For the text-containing cell, return its midpoint in (X, Y) coordinate format. 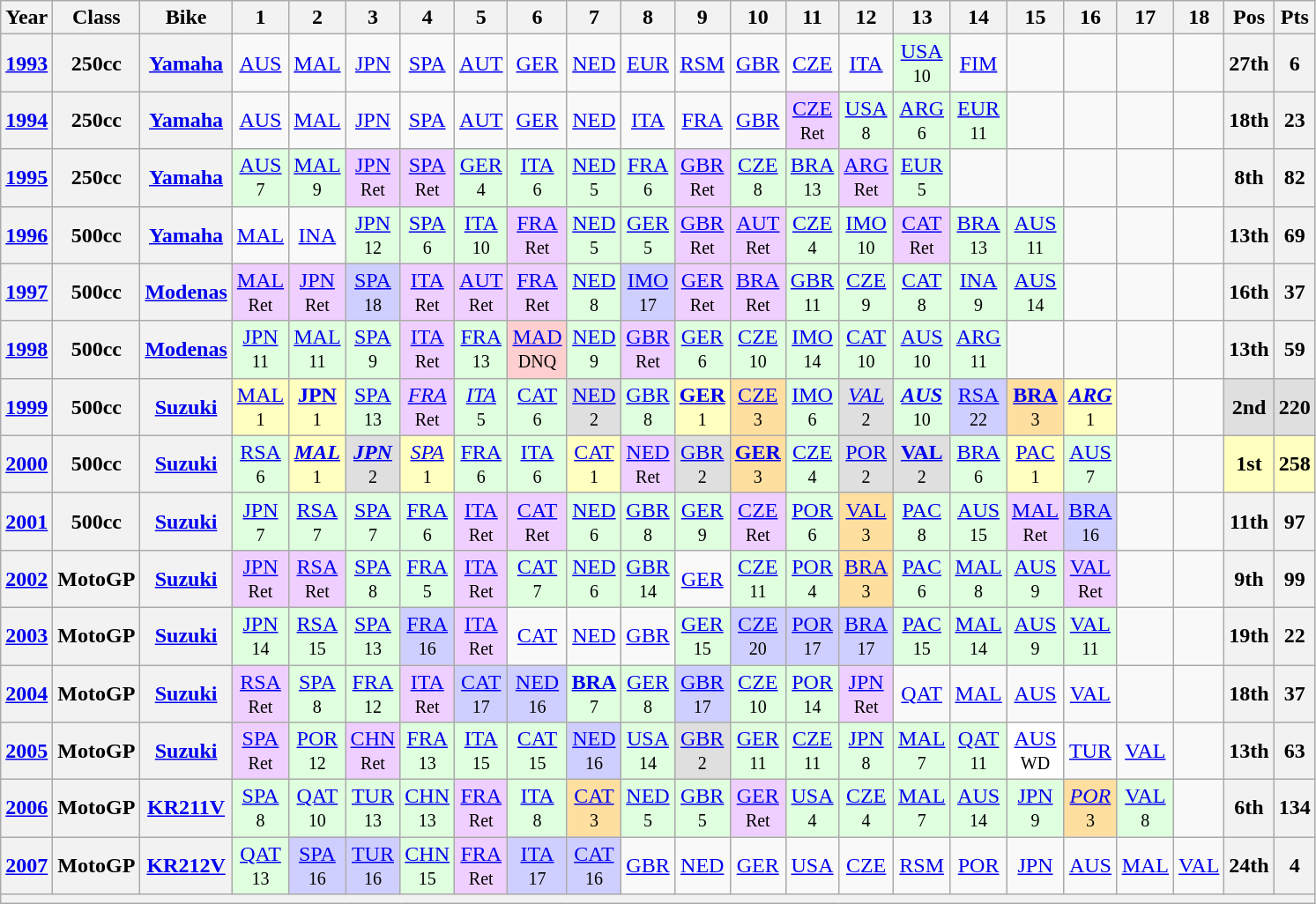
QAT13 (260, 865)
GER4 (481, 178)
22 (1294, 636)
EUR (648, 63)
GER3 (758, 463)
JPN11 (260, 349)
POR14 (812, 693)
2007 (26, 865)
CZE8 (758, 178)
VAL3 (866, 522)
USA (812, 865)
NED9 (594, 349)
JPN2 (373, 463)
USA4 (812, 809)
VAL11 (1090, 636)
27th (1249, 63)
SPA18 (373, 293)
JPN9 (1035, 809)
19th (1249, 636)
2004 (26, 693)
MAL14 (978, 636)
CAT6 (538, 407)
8 (648, 18)
BRA6 (978, 463)
2003 (26, 636)
QAT (921, 693)
CAT3 (594, 809)
ARG6 (921, 120)
FRA (702, 120)
GBR5 (702, 809)
2nd (1249, 407)
AUS11 (1035, 234)
ITA10 (481, 234)
1995 (26, 178)
VAL 2 (866, 407)
USA10 (921, 63)
PAC8 (921, 522)
13 (921, 18)
Pts (1294, 18)
BRA17 (866, 636)
VAL8 (1145, 809)
IMO10 (866, 234)
PAC6 (921, 578)
GER5 (648, 234)
82 (1294, 178)
RSA22 (978, 407)
15 (1035, 18)
TUR16 (373, 865)
BRA7 (594, 693)
MAL9 (317, 178)
NEDRet (648, 463)
CZE9 (866, 293)
6th (1249, 809)
JPN7 (260, 522)
ITA5 (481, 407)
INA9 (978, 293)
POR3 (1090, 809)
USA14 (648, 751)
1994 (26, 120)
IMO17 (648, 293)
2001 (26, 522)
JPN12 (373, 234)
SPA7 (373, 522)
CAT10 (866, 349)
MAL8 (978, 578)
ARG11 (978, 349)
1996 (26, 234)
24th (1249, 865)
CAT15 (538, 751)
GER8 (648, 693)
NED8 (594, 293)
CAT7 (538, 578)
11 (812, 18)
AUSWD (1035, 751)
EUR5 (921, 178)
JPN14 (260, 636)
16 (1090, 18)
Class (97, 18)
GER1 (702, 407)
INA (317, 234)
IMO6 (812, 407)
2000 (26, 463)
RSA15 (317, 636)
CHN13 (428, 809)
FRA5 (428, 578)
VALRet (1090, 578)
220 (1294, 407)
FRA12 (373, 693)
RSA7 (317, 522)
FIM (978, 63)
GBR11 (812, 293)
QAT11 (978, 751)
1 (260, 18)
CHN15 (428, 865)
CZE3 (758, 407)
SPA6 (428, 234)
63 (1294, 751)
Pos (1249, 18)
PAC15 (921, 636)
GER15 (702, 636)
JPN8 (866, 751)
KR211V (186, 809)
134 (1294, 809)
PAC1 (1035, 463)
23 (1294, 120)
IMO14 (812, 349)
Year (26, 18)
GBR17 (702, 693)
1999 (26, 407)
ITA8 (538, 809)
1998 (26, 349)
CAT8 (921, 293)
RSA6 (260, 463)
POR17 (812, 636)
POR4 (812, 578)
17 (1145, 18)
18 (1199, 18)
10 (758, 18)
9 (702, 18)
CAT17 (481, 693)
11th (1249, 522)
12 (866, 18)
GER9 (702, 522)
GBR14 (648, 578)
POR6 (812, 522)
99 (1294, 578)
AUS15 (978, 522)
2005 (26, 751)
TUR13 (373, 809)
1993 (26, 63)
2 (317, 18)
GER6 (702, 349)
ARGRet (866, 178)
SPA9 (373, 349)
JPN1 (317, 407)
POR (978, 865)
BRARet (758, 293)
FRA16 (428, 636)
5 (481, 18)
POR2 (866, 463)
59 (1294, 349)
POR12 (317, 751)
2006 (26, 809)
CZE20 (758, 636)
CAT16 (594, 865)
3 (373, 18)
1997 (26, 293)
ITA17 (538, 865)
Bike (186, 18)
KR212V (186, 865)
2002 (26, 578)
ITA15 (481, 751)
EUR11 (978, 120)
MADDNQ (538, 349)
BRA16 (1090, 522)
CAT (538, 636)
CHNRet (373, 751)
SPA1 (428, 463)
TUR (1090, 751)
1st (1249, 463)
CAT1 (594, 463)
14 (978, 18)
USA8 (866, 120)
8th (1249, 178)
ARG1 (1090, 407)
NED2 (594, 407)
QAT10 (317, 809)
258 (1294, 463)
97 (1294, 522)
VAL2 (921, 463)
MAL11 (317, 349)
16th (1249, 293)
SPA16 (317, 865)
7 (594, 18)
9th (1249, 578)
GER11 (758, 751)
69 (1294, 234)
